Locate the cell with the specified text and output its (X, Y) center coordinate. 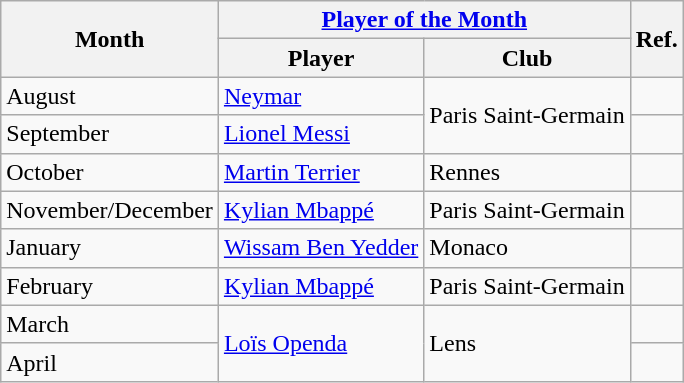
Month (110, 39)
October (110, 172)
August (110, 96)
Player of the Month (424, 20)
April (110, 362)
November/December (110, 210)
Ref. (656, 39)
Lens (527, 343)
Lionel Messi (320, 134)
Monaco (527, 248)
Rennes (527, 172)
February (110, 286)
Player (320, 58)
March (110, 324)
Club (527, 58)
September (110, 134)
Neymar (320, 96)
Wissam Ben Yedder (320, 248)
Loïs Openda (320, 343)
Martin Terrier (320, 172)
January (110, 248)
